From the cell containing the given text, extract its center point as (X, Y) coordinate. 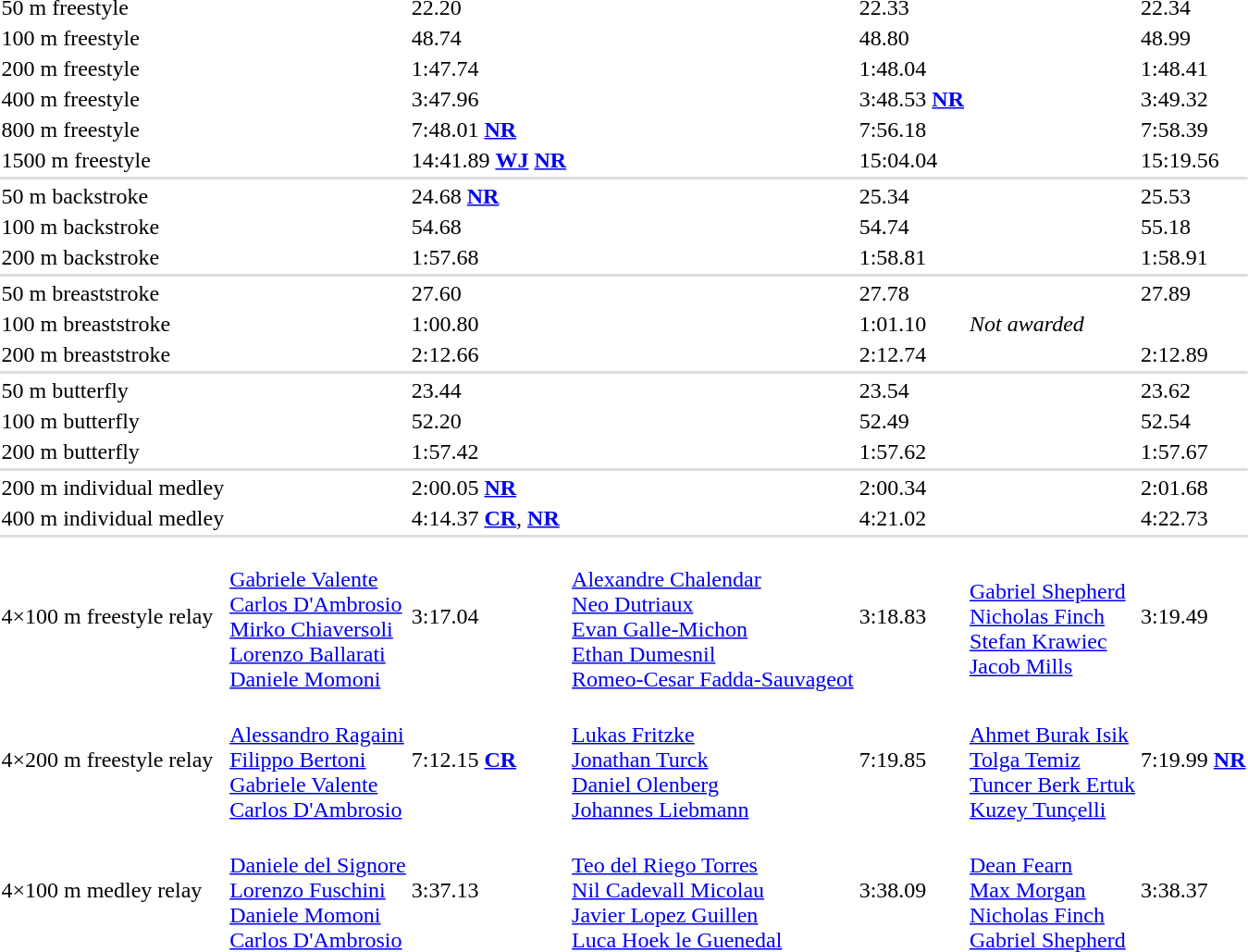
7:19.99 NR (1193, 760)
4×200 m freestyle relay (113, 760)
Alessandro RagainiFilippo BertoniGabriele ValenteCarlos D'Ambrosio (318, 760)
24.68 NR (488, 196)
2:12.89 (1193, 354)
Alexandre ChalendarNeo DutriauxEvan Galle-MichonEthan DumesnilRomeo-Cesar Fadda-Sauvageot (713, 616)
400 m freestyle (113, 99)
100 m freestyle (113, 38)
1:57.68 (488, 257)
200 m butterfly (113, 451)
100 m breaststroke (113, 324)
Gabriel ShepherdNicholas FinchStefan KrawiecJacob Mills (1053, 616)
15:19.56 (1193, 160)
7:58.39 (1193, 130)
2:12.74 (911, 354)
7:56.18 (911, 130)
1:58.91 (1193, 257)
200 m backstroke (113, 257)
1:58.81 (911, 257)
2:00.05 NR (488, 488)
3:19.49 (1193, 616)
Not awarded (1053, 324)
Gabriele ValenteCarlos D'AmbrosioMirko ChiaversoliLorenzo BallaratiDaniele Momoni (318, 616)
3:49.32 (1193, 99)
200 m freestyle (113, 68)
1:57.67 (1193, 451)
1:00.80 (488, 324)
1:57.42 (488, 451)
3:48.53 NR (911, 99)
25.53 (1193, 196)
800 m freestyle (113, 130)
1:01.10 (911, 324)
48.80 (911, 38)
7:19.85 (911, 760)
1:48.04 (911, 68)
23.54 (911, 390)
Lukas FritzkeJonathan TurckDaniel OlenbergJohannes Liebmann (713, 760)
2:00.34 (911, 488)
27.60 (488, 293)
55.18 (1193, 227)
1:48.41 (1193, 68)
1:57.62 (911, 451)
2:12.66 (488, 354)
3:17.04 (488, 616)
200 m individual medley (113, 488)
23.62 (1193, 390)
2:01.68 (1193, 488)
15:04.04 (911, 160)
27.78 (911, 293)
50 m butterfly (113, 390)
48.74 (488, 38)
25.34 (911, 196)
4×100 m freestyle relay (113, 616)
3:47.96 (488, 99)
54.74 (911, 227)
52.54 (1193, 421)
7:12.15 CR (488, 760)
14:41.89 WJ NR (488, 160)
100 m backstroke (113, 227)
50 m backstroke (113, 196)
4:14.37 CR, NR (488, 518)
3:18.83 (911, 616)
100 m butterfly (113, 421)
27.89 (1193, 293)
48.99 (1193, 38)
1500 m freestyle (113, 160)
1:47.74 (488, 68)
4:22.73 (1193, 518)
52.20 (488, 421)
4:21.02 (911, 518)
7:48.01 NR (488, 130)
Ahmet Burak IsikTolga TemizTuncer Berk ErtukKuzey Tunçelli (1053, 760)
200 m breaststroke (113, 354)
54.68 (488, 227)
50 m breaststroke (113, 293)
23.44 (488, 390)
400 m individual medley (113, 518)
52.49 (911, 421)
